Detect which cell encompasses the target text, then output its [X, Y] center coordinate. 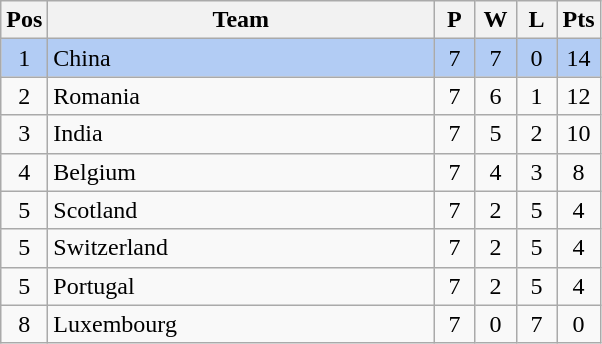
China [241, 58]
Belgium [241, 172]
12 [578, 96]
Pts [578, 20]
India [241, 134]
Team [241, 20]
W [496, 20]
Scotland [241, 210]
Pos [24, 20]
Portugal [241, 286]
10 [578, 134]
14 [578, 58]
Switzerland [241, 248]
L [536, 20]
P [454, 20]
Romania [241, 96]
Luxembourg [241, 324]
6 [496, 96]
